Search for the cell housing the specified text and yield its [X, Y] center coordinate. 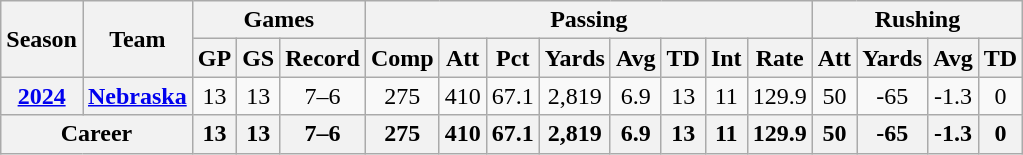
Nebraska [137, 96]
Int [726, 58]
GP [214, 58]
2024 [42, 96]
Rushing [918, 20]
Pct [512, 58]
Games [278, 20]
Passing [588, 20]
Team [137, 39]
Season [42, 39]
Rate [780, 58]
Comp [402, 58]
Career [96, 134]
GS [258, 58]
Record [323, 58]
